From the cell containing the given text, extract its center point as (X, Y) coordinate. 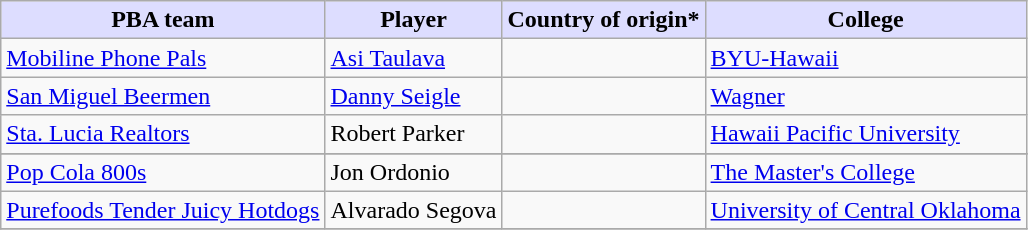
Danny Seigle (414, 96)
Asi Taulava (414, 58)
PBA team (163, 20)
Hawaii Pacific University (866, 134)
Robert Parker (414, 134)
University of Central Oklahoma (866, 210)
Mobiline Phone Pals (163, 58)
Alvarado Segova (414, 210)
Purefoods Tender Juicy Hotdogs (163, 210)
Country of origin* (604, 20)
The Master's College (866, 172)
Jon Ordonio (414, 172)
Sta. Lucia Realtors (163, 134)
San Miguel Beermen (163, 96)
Player (414, 20)
BYU-Hawaii (866, 58)
Wagner (866, 96)
College (866, 20)
Pop Cola 800s (163, 172)
